Determine the (X, Y) coordinate at the center of the cell enclosing the given text.  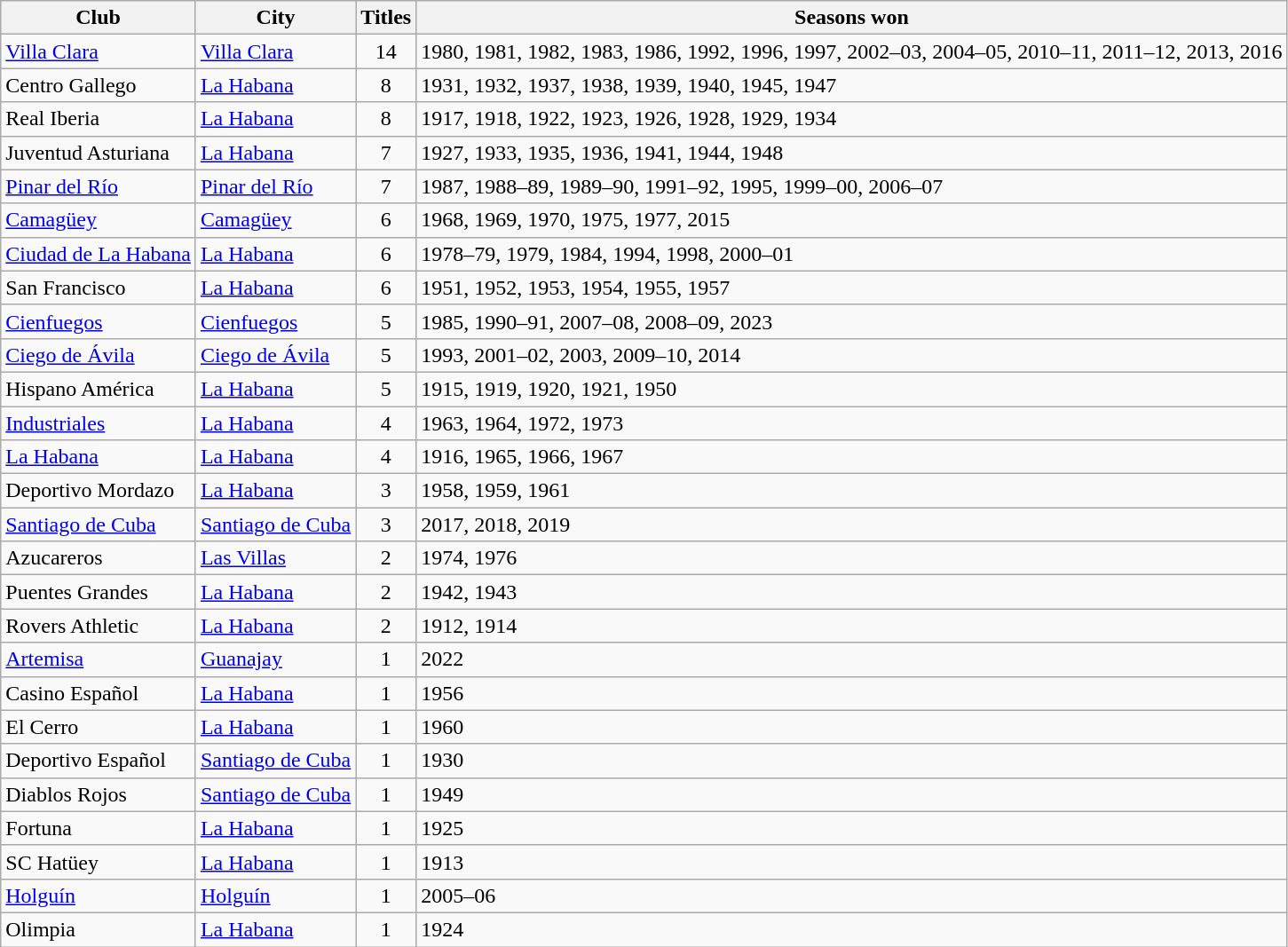
Casino Español (99, 693)
1963, 1964, 1972, 1973 (852, 423)
1915, 1919, 1920, 1921, 1950 (852, 389)
Ciudad de La Habana (99, 254)
14 (386, 51)
1951, 1952, 1953, 1954, 1955, 1957 (852, 288)
Fortuna (99, 828)
1925 (852, 828)
2022 (852, 659)
Deportivo Español (99, 761)
Seasons won (852, 18)
Puentes Grandes (99, 592)
1958, 1959, 1961 (852, 491)
Artemisa (99, 659)
1987, 1988–89, 1989–90, 1991–92, 1995, 1999–00, 2006–07 (852, 186)
1960 (852, 727)
1931, 1932, 1937, 1938, 1939, 1940, 1945, 1947 (852, 85)
Diablos Rojos (99, 794)
Club (99, 18)
2017, 2018, 2019 (852, 525)
1974, 1976 (852, 558)
2005–06 (852, 896)
1949 (852, 794)
Rovers Athletic (99, 626)
Azucareros (99, 558)
1993, 2001–02, 2003, 2009–10, 2014 (852, 355)
SC Hatüey (99, 862)
Deportivo Mordazo (99, 491)
San Francisco (99, 288)
1913 (852, 862)
1956 (852, 693)
Guanajay (275, 659)
1912, 1914 (852, 626)
Las Villas (275, 558)
1978–79, 1979, 1984, 1994, 1998, 2000–01 (852, 254)
El Cerro (99, 727)
Hispano América (99, 389)
City (275, 18)
1924 (852, 929)
Titles (386, 18)
Real Iberia (99, 119)
1930 (852, 761)
Olimpia (99, 929)
Industriales (99, 423)
1927, 1933, 1935, 1936, 1941, 1944, 1948 (852, 153)
1985, 1990–91, 2007–08, 2008–09, 2023 (852, 321)
Juventud Asturiana (99, 153)
1916, 1965, 1966, 1967 (852, 457)
1917, 1918, 1922, 1923, 1926, 1928, 1929, 1934 (852, 119)
1980, 1981, 1982, 1983, 1986, 1992, 1996, 1997, 2002–03, 2004–05, 2010–11, 2011–12, 2013, 2016 (852, 51)
Centro Gallego (99, 85)
1942, 1943 (852, 592)
1968, 1969, 1970, 1975, 1977, 2015 (852, 220)
